Provide the [x, y] coordinate of the cell's center where the given text is located.  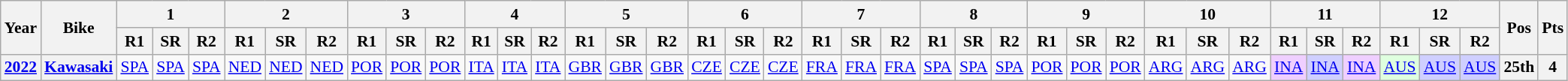
Pos [1519, 27]
3 [406, 14]
7 [861, 14]
12 [1440, 14]
10 [1208, 14]
2022 [21, 67]
Year [21, 27]
6 [745, 14]
5 [627, 14]
Kawasaki [78, 67]
9 [1086, 14]
Pts [1552, 27]
8 [974, 14]
1 [170, 14]
Bike [78, 27]
25th [1519, 67]
2 [286, 14]
11 [1325, 14]
